Detect which cell encompasses the target text, then output its (X, Y) center coordinate. 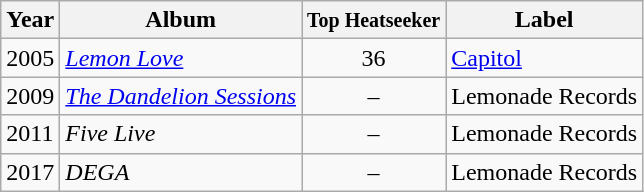
2009 (30, 96)
2011 (30, 134)
The Dandelion Sessions (181, 96)
Capitol (544, 58)
Five Live (181, 134)
2017 (30, 172)
Top Heatseeker (374, 20)
DEGA (181, 172)
Year (30, 20)
2005 (30, 58)
Album (181, 20)
36 (374, 58)
Lemon Love (181, 58)
Label (544, 20)
